Return [x, y] of the center of cell containing provided text 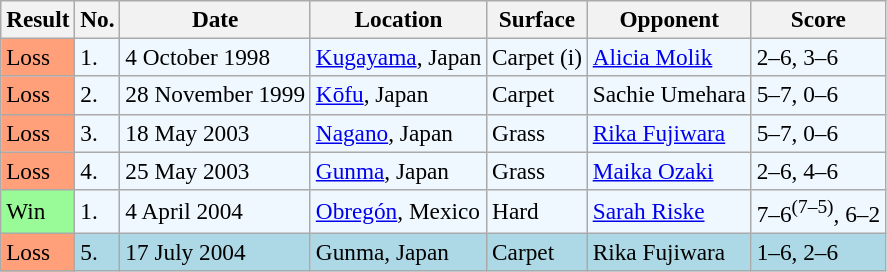
Score [818, 19]
4 April 2004 [215, 211]
Nagano, Japan [398, 133]
Obregón, Mexico [398, 211]
28 November 1999 [215, 95]
Hard [538, 211]
No. [98, 19]
Win [38, 211]
Alicia Molik [669, 57]
Kugayama, Japan [398, 57]
Sachie Umehara [669, 95]
4. [98, 170]
2. [98, 95]
1–6, 2–6 [818, 252]
Carpet (i) [538, 57]
7–6(7–5), 6–2 [818, 211]
Sarah Riske [669, 211]
4 October 1998 [215, 57]
25 May 2003 [215, 170]
2–6, 4–6 [818, 170]
Surface [538, 19]
Location [398, 19]
Kōfu, Japan [398, 95]
Result [38, 19]
Maika Ozaki [669, 170]
Date [215, 19]
3. [98, 133]
Opponent [669, 19]
2–6, 3–6 [818, 57]
18 May 2003 [215, 133]
17 July 2004 [215, 252]
5. [98, 252]
